Identify which cell holds the provided text, then report its (x, y) central coordinate. 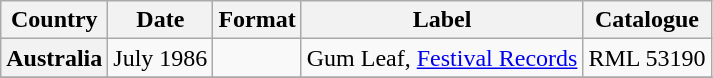
Format (257, 20)
Country (54, 20)
RML 53190 (647, 58)
Gum Leaf, Festival Records (442, 58)
Label (442, 20)
Australia (54, 58)
Date (160, 20)
July 1986 (160, 58)
Catalogue (647, 20)
